Search for the cell housing the specified text and yield its (x, y) center coordinate. 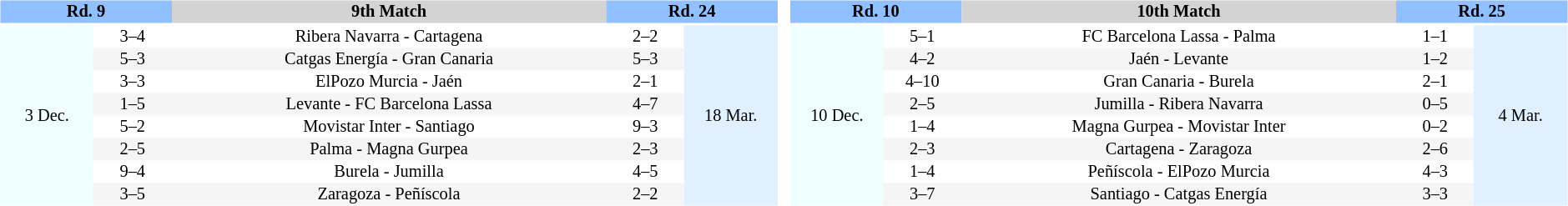
3–4 (132, 37)
3–5 (132, 195)
4 Mar. (1520, 115)
Jumilla - Ribera Navarra (1178, 105)
Cartagena - Zaragoza (1178, 150)
Magna Gurpea - Movistar Inter (1178, 127)
4–5 (646, 172)
5–1 (923, 37)
ElPozo Murcia - Jaén (389, 82)
Catgas Energía - Gran Canaria (389, 60)
Movistar Inter - Santiago (389, 127)
10 Dec. (837, 115)
1–2 (1435, 60)
1–1 (1435, 37)
Jaén - Levante (1178, 60)
4–3 (1435, 172)
Levante - FC Barcelona Lassa (389, 105)
9–4 (132, 172)
Burela - Jumilla (389, 172)
4–2 (923, 60)
Rd. 9 (85, 12)
4–10 (923, 82)
3 Dec. (47, 115)
Santiago - Catgas Energía (1178, 195)
10th Match (1178, 12)
Palma - Magna Gurpea (389, 150)
1–5 (132, 105)
Rd. 24 (693, 12)
Ribera Navarra - Cartagena (389, 37)
9th Match (389, 12)
4–7 (646, 105)
3–7 (923, 195)
5–2 (132, 127)
Rd. 25 (1482, 12)
Peñíscola - ElPozo Murcia (1178, 172)
0–5 (1435, 105)
0–2 (1435, 127)
9–3 (646, 127)
Zaragoza - Peñíscola (389, 195)
Rd. 10 (876, 12)
FC Barcelona Lassa - Palma (1178, 37)
Gran Canaria - Burela (1178, 82)
2–6 (1435, 150)
18 Mar. (731, 115)
